Capture the cell that displays the provided text and extract its (x, y) central coordinate. 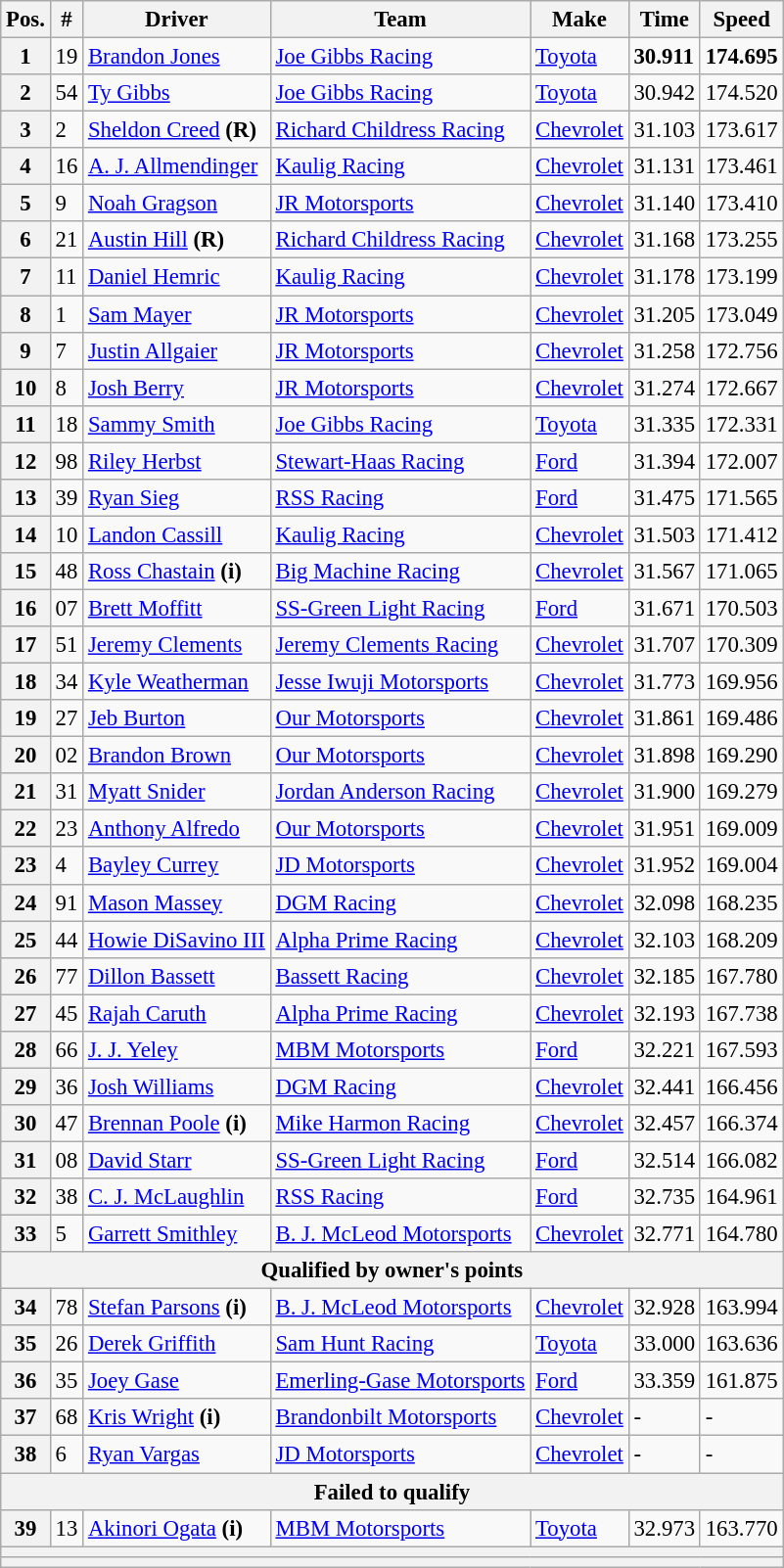
Anthony Alfredo (177, 829)
Jeb Burton (177, 718)
77 (67, 976)
32.185 (664, 976)
Jordan Anderson Racing (400, 792)
31.335 (664, 424)
3 (25, 130)
167.593 (742, 1050)
Make (579, 20)
Jeremy Clements (177, 645)
08 (67, 1160)
44 (67, 940)
31.103 (664, 130)
Sam Mayer (177, 314)
68 (67, 1418)
29 (25, 1086)
31.671 (664, 608)
32.514 (664, 1160)
166.374 (742, 1124)
171.412 (742, 534)
32.098 (664, 902)
31.773 (664, 682)
66 (67, 1050)
Dillon Bassett (177, 976)
169.486 (742, 718)
C. J. McLaughlin (177, 1197)
Failed to qualify (392, 1492)
Rajah Caruth (177, 1013)
Mason Massey (177, 902)
31.475 (664, 498)
15 (25, 572)
33.000 (664, 1344)
164.961 (742, 1197)
169.279 (742, 792)
173.461 (742, 166)
Austin Hill (R) (177, 240)
Justin Allgaier (177, 350)
98 (67, 461)
174.520 (742, 93)
163.770 (742, 1528)
164.780 (742, 1234)
25 (25, 940)
30.911 (664, 57)
Jeremy Clements Racing (400, 645)
Qualified by owner's points (392, 1270)
Time (664, 20)
32.771 (664, 1234)
168.209 (742, 940)
Joey Gase (177, 1381)
Landon Cassill (177, 534)
Big Machine Racing (400, 572)
31.178 (664, 277)
Driver (177, 20)
173.199 (742, 277)
31.861 (664, 718)
Daniel Hemric (177, 277)
Riley Herbst (177, 461)
54 (67, 93)
172.667 (742, 388)
174.695 (742, 57)
31.168 (664, 240)
33 (25, 1234)
Speed (742, 20)
Sheldon Creed (R) (177, 130)
167.780 (742, 976)
32.457 (664, 1124)
32.103 (664, 940)
Stewart-Haas Racing (400, 461)
168.235 (742, 902)
172.756 (742, 350)
31.131 (664, 166)
28 (25, 1050)
31.394 (664, 461)
32.193 (664, 1013)
172.331 (742, 424)
37 (25, 1418)
171.565 (742, 498)
A. J. Allmendinger (177, 166)
170.309 (742, 645)
14 (25, 534)
Ross Chastain (i) (177, 572)
173.049 (742, 314)
31.707 (664, 645)
91 (67, 902)
30.942 (664, 93)
48 (67, 572)
31.205 (664, 314)
Kyle Weatherman (177, 682)
Howie DiSavino III (177, 940)
Jesse Iwuji Motorsports (400, 682)
Sammy Smith (177, 424)
Ty Gibbs (177, 93)
32.735 (664, 1197)
Brandon Brown (177, 756)
31.503 (664, 534)
32.221 (664, 1050)
173.255 (742, 240)
32.928 (664, 1308)
166.082 (742, 1160)
32.441 (664, 1086)
24 (25, 902)
Noah Gragson (177, 204)
Myatt Snider (177, 792)
Bayley Currey (177, 866)
169.004 (742, 866)
163.636 (742, 1344)
Garrett Smithley (177, 1234)
31.898 (664, 756)
31.140 (664, 204)
07 (67, 608)
Bassett Racing (400, 976)
32.973 (664, 1528)
17 (25, 645)
51 (67, 645)
170.503 (742, 608)
Ryan Sieg (177, 498)
33.359 (664, 1381)
31.274 (664, 388)
Sam Hunt Racing (400, 1344)
Kris Wright (i) (177, 1418)
Josh Williams (177, 1086)
171.065 (742, 572)
Team (400, 20)
166.456 (742, 1086)
167.738 (742, 1013)
31.951 (664, 829)
02 (67, 756)
172.007 (742, 461)
173.617 (742, 130)
30 (25, 1124)
Ryan Vargas (177, 1454)
Pos. (25, 20)
169.009 (742, 829)
31.900 (664, 792)
# (67, 20)
Emerling-Gase Motorsports (400, 1381)
Josh Berry (177, 388)
161.875 (742, 1381)
J. J. Yeley (177, 1050)
169.290 (742, 756)
31.258 (664, 350)
31.952 (664, 866)
169.956 (742, 682)
Brandon Jones (177, 57)
31.567 (664, 572)
Brennan Poole (i) (177, 1124)
22 (25, 829)
Akinori Ogata (i) (177, 1528)
Brett Moffitt (177, 608)
12 (25, 461)
32 (25, 1197)
78 (67, 1308)
45 (67, 1013)
Brandonbilt Motorsports (400, 1418)
20 (25, 756)
163.994 (742, 1308)
Mike Harmon Racing (400, 1124)
47 (67, 1124)
Stefan Parsons (i) (177, 1308)
173.410 (742, 204)
Derek Griffith (177, 1344)
David Starr (177, 1160)
